Search for the cell housing the specified text and yield its (X, Y) center coordinate. 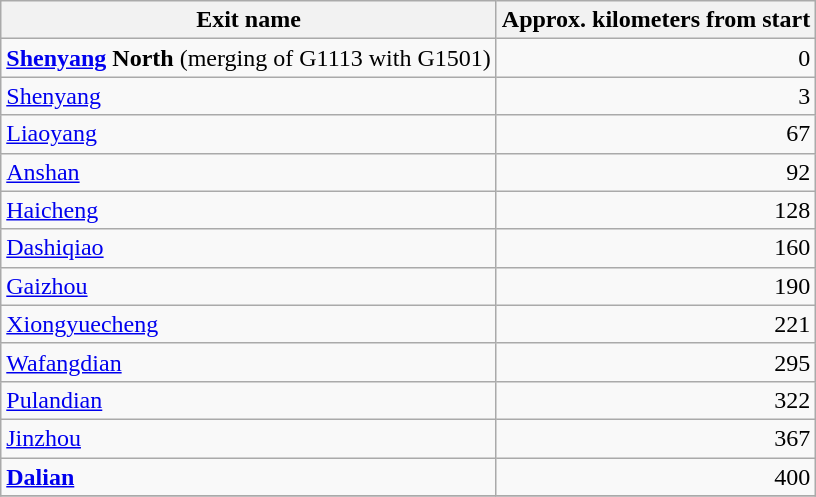
221 (656, 324)
128 (656, 210)
Shenyang North (merging of G1113 with G1501) (249, 58)
190 (656, 286)
322 (656, 400)
Shenyang (249, 96)
Jinzhou (249, 438)
Exit name (249, 20)
92 (656, 172)
Gaizhou (249, 286)
400 (656, 477)
Approx. kilometers from start (656, 20)
Pulandian (249, 400)
67 (656, 134)
Wafangdian (249, 362)
Liaoyang (249, 134)
Haicheng (249, 210)
367 (656, 438)
Xiongyuecheng (249, 324)
Anshan (249, 172)
295 (656, 362)
0 (656, 58)
Dalian (249, 477)
3 (656, 96)
160 (656, 248)
Dashiqiao (249, 248)
